Search for the cell housing the specified text and yield its (X, Y) center coordinate. 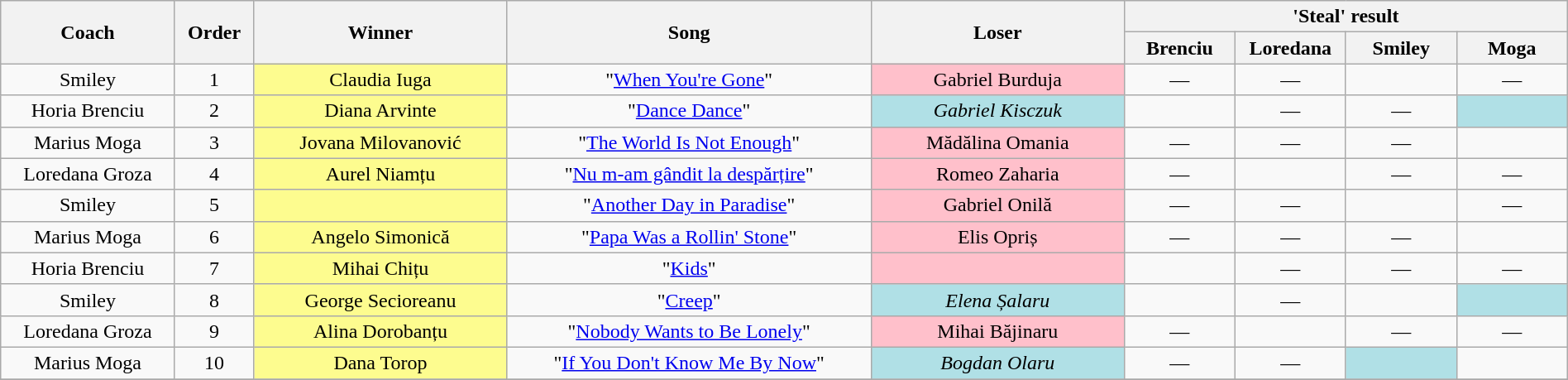
7 (214, 268)
Coach (88, 32)
"Papa Was a Rollin' Stone" (689, 237)
8 (214, 300)
Gabriel Burduja (997, 79)
Mihai Chițu (380, 268)
"Dance Dance" (689, 111)
"If You Don't Know Me By Now" (689, 363)
Elena Șalaru (997, 300)
4 (214, 174)
Claudia Iuga (380, 79)
"Nu m-am gândit la despărțire" (689, 174)
Jovana Milovanović (380, 142)
Gabriel Kisczuk (997, 111)
9 (214, 331)
Loser (997, 32)
5 (214, 205)
Romeo Zaharia (997, 174)
Dana Torop (380, 363)
Winner (380, 32)
"The World Is Not Enough" (689, 142)
Gabriel Onilă (997, 205)
'Steal' result (1346, 17)
10 (214, 363)
"Nobody Wants to Be Lonely" (689, 331)
Moga (1512, 48)
Bogdan Olaru (997, 363)
Mădălina Omania (997, 142)
George Secioreanu (380, 300)
Brenciu (1179, 48)
3 (214, 142)
"When You're Gone" (689, 79)
6 (214, 237)
"Creep" (689, 300)
Order (214, 32)
"Kids" (689, 268)
1 (214, 79)
2 (214, 111)
Diana Arvinte (380, 111)
Angelo Simonică (380, 237)
Song (689, 32)
Elis Opriș (997, 237)
Loredana (1290, 48)
"Another Day in Paradise" (689, 205)
Aurel Niamțu (380, 174)
Mihai Băjinaru (997, 331)
Alina Dorobanțu (380, 331)
